Provide the [x, y] coordinate of the cell's center where the given text is located.  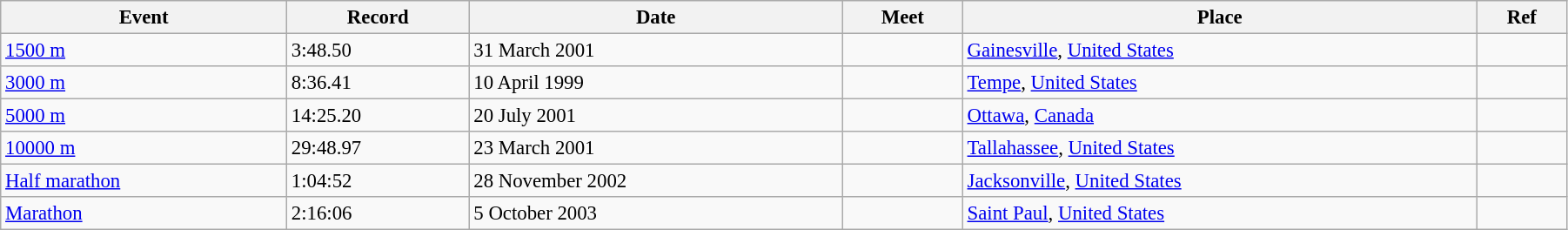
14:25.20 [378, 116]
Tempe, United States [1220, 83]
2:16:06 [378, 213]
Ref [1521, 17]
Saint Paul, United States [1220, 213]
8:36.41 [378, 83]
Event [144, 17]
3:48.50 [378, 51]
28 November 2002 [656, 181]
31 March 2001 [656, 51]
Half marathon [144, 181]
Record [378, 17]
Ottawa, Canada [1220, 116]
Meet [902, 17]
5 October 2003 [656, 213]
1:04:52 [378, 181]
29:48.97 [378, 148]
Tallahassee, United States [1220, 148]
23 March 2001 [656, 148]
Gainesville, United States [1220, 51]
Place [1220, 17]
Jacksonville, United States [1220, 181]
1500 m [144, 51]
5000 m [144, 116]
20 July 2001 [656, 116]
10 April 1999 [656, 83]
3000 m [144, 83]
Marathon [144, 213]
Date [656, 17]
10000 m [144, 148]
